Extract the (x, y) coordinate from the center of the cell holding the provided text.  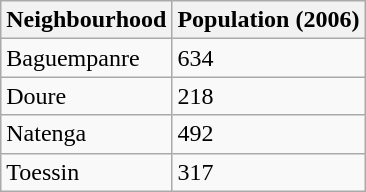
Population (2006) (268, 20)
634 (268, 58)
Neighbourhood (86, 20)
317 (268, 172)
492 (268, 134)
Doure (86, 96)
218 (268, 96)
Toessin (86, 172)
Baguempanre (86, 58)
Natenga (86, 134)
